Scan for the cell matching the given text and deliver its [x, y] coordinate at center. 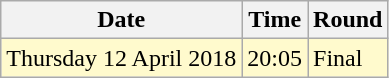
Thursday 12 April 2018 [122, 58]
Time [275, 20]
Final [348, 58]
20:05 [275, 58]
Round [348, 20]
Date [122, 20]
